Identify which cell holds the provided text, then report its (X, Y) central coordinate. 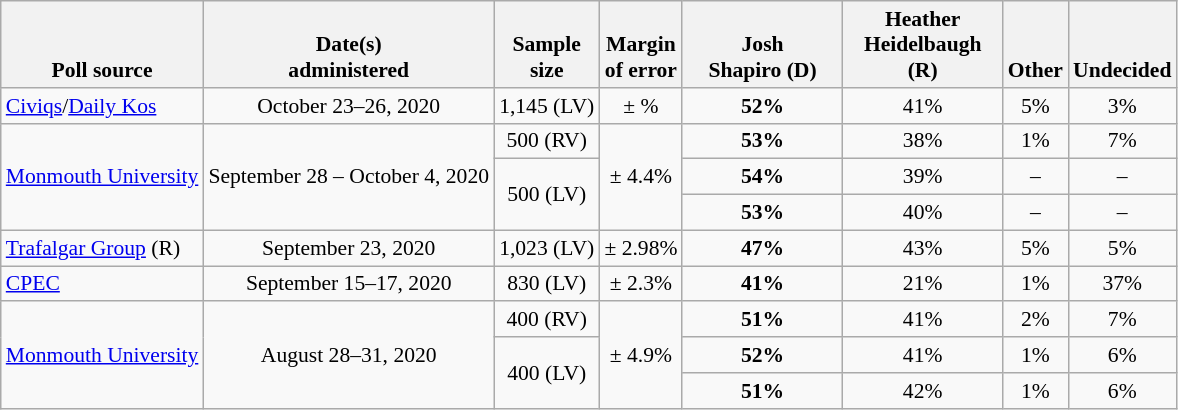
39% (923, 177)
± 4.4% (640, 176)
Trafalgar Group (R) (102, 248)
21% (923, 284)
Poll source (102, 44)
Date(s)administered (348, 44)
38% (923, 141)
500 (RV) (546, 141)
37% (1122, 284)
1,145 (LV) (546, 106)
2% (1036, 320)
September 15–17, 2020 (348, 284)
400 (LV) (546, 372)
500 (LV) (546, 194)
October 23–26, 2020 (348, 106)
40% (923, 213)
Undecided (1122, 44)
Marginof error (640, 44)
400 (RV) (546, 320)
± % (640, 106)
± 2.98% (640, 248)
3% (1122, 106)
Other (1036, 44)
JoshShapiro (D) (762, 44)
CPEC (102, 284)
± 2.3% (640, 284)
September 23, 2020 (348, 248)
47% (762, 248)
42% (923, 391)
Civiqs/Daily Kos (102, 106)
August 28–31, 2020 (348, 356)
830 (LV) (546, 284)
HeatherHeidelbaugh (R) (923, 44)
1,023 (LV) (546, 248)
43% (923, 248)
54% (762, 177)
± 4.9% (640, 356)
Samplesize (546, 44)
September 28 – October 4, 2020 (348, 176)
